Detect which cell encompasses the target text, then output its (X, Y) center coordinate. 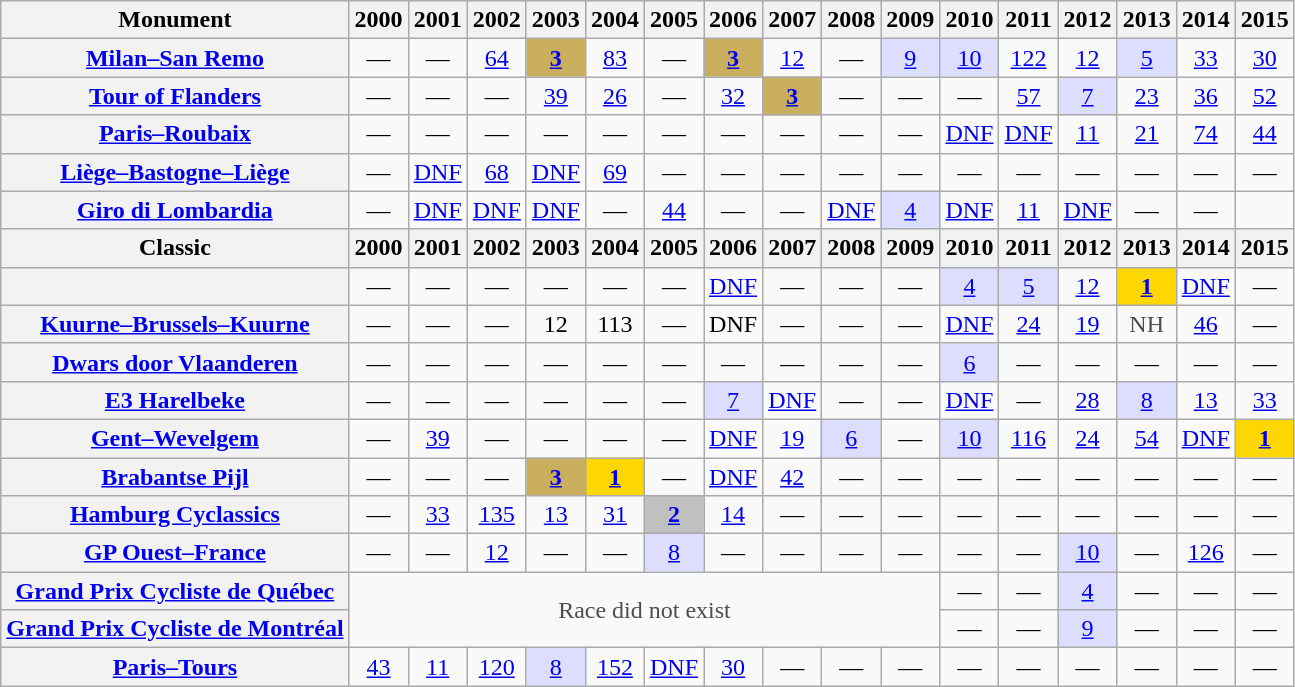
Grand Prix Cycliste de Québec (175, 591)
113 (614, 324)
69 (614, 172)
Kuurne–Brussels–Kuurne (175, 324)
116 (1028, 438)
Gent–Wevelgem (175, 438)
NH (1146, 324)
26 (614, 96)
54 (1146, 438)
Grand Prix Cycliste de Montréal (175, 629)
42 (792, 477)
Hamburg Cyclassics (175, 515)
21 (1146, 134)
36 (1206, 96)
83 (614, 58)
52 (1264, 96)
Tour of Flanders (175, 96)
23 (1146, 96)
Milan–San Remo (175, 58)
Monument (175, 20)
14 (734, 515)
Liège–Bastogne–Liège (175, 172)
152 (614, 667)
31 (614, 515)
122 (1028, 58)
Race did not exist (644, 610)
68 (496, 172)
E3 Harelbeke (175, 400)
46 (1206, 324)
Paris–Roubaix (175, 134)
126 (1206, 553)
Giro di Lombardia (175, 210)
GP Ouest–France (175, 553)
28 (1088, 400)
57 (1028, 96)
Brabantse Pijl (175, 477)
Classic (175, 248)
64 (496, 58)
43 (378, 667)
Dwars door Vlaanderen (175, 362)
2 (674, 515)
135 (496, 515)
Paris–Tours (175, 667)
32 (734, 96)
74 (1206, 134)
120 (496, 667)
